Detect which cell encompasses the target text, then output its [X, Y] center coordinate. 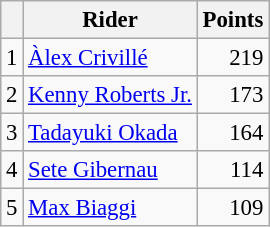
Tadayuki Okada [110, 133]
114 [232, 170]
Rider [110, 20]
173 [232, 95]
Points [232, 20]
Kenny Roberts Jr. [110, 95]
109 [232, 208]
2 [12, 95]
164 [232, 133]
5 [12, 208]
4 [12, 170]
Sete Gibernau [110, 170]
Àlex Crivillé [110, 58]
1 [12, 58]
219 [232, 58]
Max Biaggi [110, 208]
3 [12, 133]
